For the text-containing cell, return its midpoint in [x, y] coordinate format. 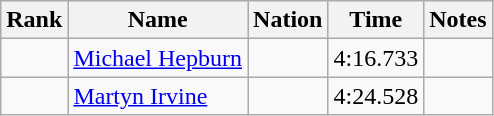
Nation [288, 20]
Rank [34, 20]
Michael Hepburn [158, 58]
4:16.733 [376, 58]
Time [376, 20]
Notes [458, 20]
4:24.528 [376, 96]
Name [158, 20]
Martyn Irvine [158, 96]
